Locate the cell with the specified text and output its (x, y) center coordinate. 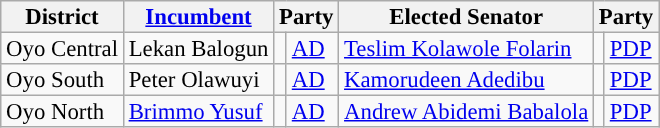
District (62, 17)
Peter Olawuyi (198, 80)
Oyo South (62, 80)
Lekan Balogun (198, 49)
Kamorudeen Adedibu (466, 80)
Andrew Abidemi Babalola (466, 112)
Oyo North (62, 112)
Brimmo Yusuf (198, 112)
Elected Senator (466, 17)
Incumbent (198, 17)
Oyo Central (62, 49)
Teslim Kolawole Folarin (466, 49)
